Scan for the cell matching the given text and deliver its [x, y] coordinate at center. 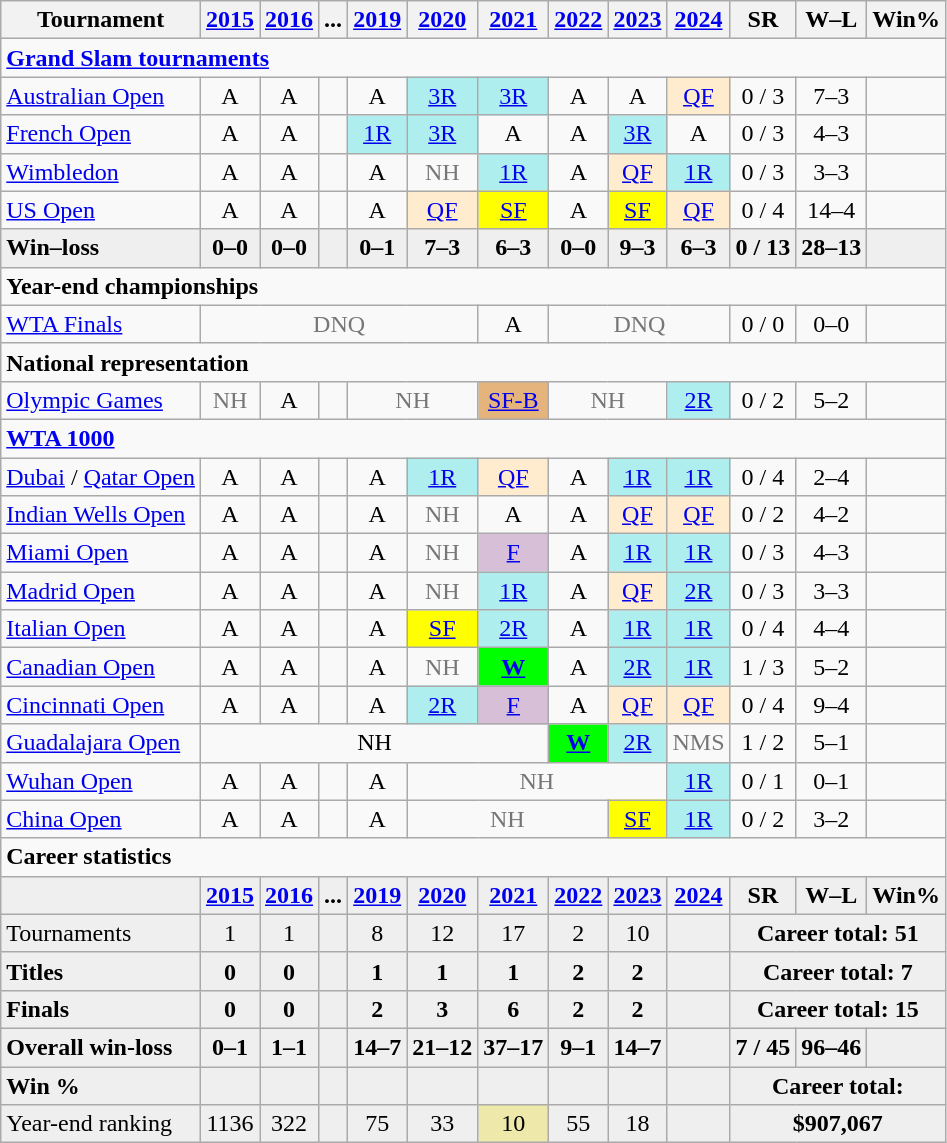
$907,067 [838, 1124]
9–4 [832, 705]
Dubai / Qatar Open [101, 477]
Career statistics [474, 857]
Career total: 7 [838, 971]
China Open [101, 819]
Finals [101, 1009]
21–12 [442, 1047]
1 / 3 [763, 667]
NMS [698, 743]
322 [290, 1124]
37–17 [514, 1047]
Wuhan Open [101, 781]
Canadian Open [101, 667]
4–4 [832, 629]
17 [514, 933]
3–2 [832, 819]
96–46 [832, 1047]
National representation [474, 362]
Career total: [838, 1085]
9–3 [638, 248]
Italian Open [101, 629]
Year-end ranking [101, 1124]
5–1 [832, 743]
Career total: 51 [838, 933]
1 / 2 [763, 743]
0 / 1 [763, 781]
WTA 1000 [474, 438]
Win % [101, 1085]
55 [578, 1124]
Australian Open [101, 96]
Win–loss [101, 248]
Madrid Open [101, 591]
7 / 45 [763, 1047]
SF-B [514, 400]
0 / 13 [763, 248]
75 [378, 1124]
Indian Wells Open [101, 515]
Miami Open [101, 553]
Career total: 15 [838, 1009]
6 [514, 1009]
Titles [101, 971]
Overall win-loss [101, 1047]
18 [638, 1124]
1136 [230, 1124]
WTA Finals [101, 324]
French Open [101, 134]
28–13 [832, 248]
1–1 [290, 1047]
Cincinnati Open [101, 705]
8 [378, 933]
12 [442, 933]
3 [442, 1009]
Tournaments [101, 933]
Guadalajara Open [101, 743]
Year-end championships [474, 286]
9–1 [578, 1047]
0 / 0 [763, 324]
14–4 [832, 210]
Wimbledon [101, 172]
33 [442, 1124]
2–4 [832, 477]
Olympic Games [101, 400]
4–2 [832, 515]
Tournament [101, 20]
US Open [101, 210]
Grand Slam tournaments [474, 58]
